Identify which cell holds the provided text, then report its (X, Y) central coordinate. 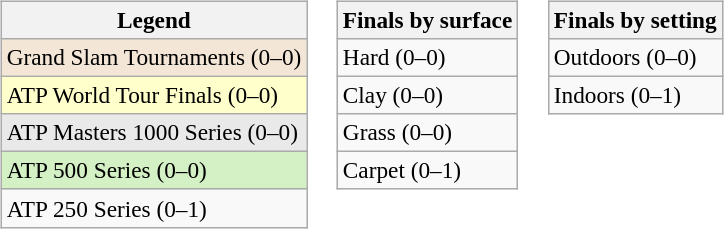
Indoors (0–1) (635, 95)
Carpet (0–1) (427, 171)
ATP 250 Series (0–1) (154, 208)
ATP Masters 1000 Series (0–0) (154, 133)
Outdoors (0–0) (635, 57)
Grass (0–0) (427, 133)
Hard (0–0) (427, 57)
ATP 500 Series (0–0) (154, 171)
Finals by surface (427, 20)
Legend (154, 20)
Clay (0–0) (427, 95)
Grand Slam Tournaments (0–0) (154, 57)
ATP World Tour Finals (0–0) (154, 95)
Finals by setting (635, 20)
